Capture the cell that displays the provided text and extract its [X, Y] central coordinate. 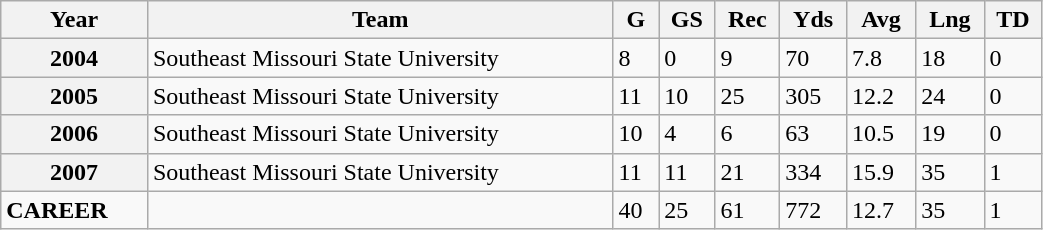
2004 [74, 58]
Team [380, 20]
61 [748, 210]
4 [687, 134]
305 [814, 96]
CAREER [74, 210]
40 [636, 210]
6 [748, 134]
19 [950, 134]
24 [950, 96]
18 [950, 58]
21 [748, 172]
7.8 [880, 58]
8 [636, 58]
Lng [950, 20]
Avg [880, 20]
10.5 [880, 134]
TD [1013, 20]
12.7 [880, 210]
G [636, 20]
2007 [74, 172]
15.9 [880, 172]
772 [814, 210]
2005 [74, 96]
334 [814, 172]
70 [814, 58]
GS [687, 20]
2006 [74, 134]
Yds [814, 20]
12.2 [880, 96]
Rec [748, 20]
63 [814, 134]
9 [748, 58]
Year [74, 20]
